Pinpoint the cell where the given text exists, returning its (x, y) midpoint coordinate. 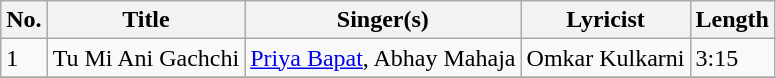
Title (146, 20)
3:15 (732, 58)
Tu Mi Ani Gachchi (146, 58)
1 (24, 58)
Priya Bapat, Abhay Mahaja (383, 58)
Omkar Kulkarni (606, 58)
No. (24, 20)
Length (732, 20)
Singer(s) (383, 20)
Lyricist (606, 20)
